Provide the (x, y) coordinate of the cell's center where the given text is located.  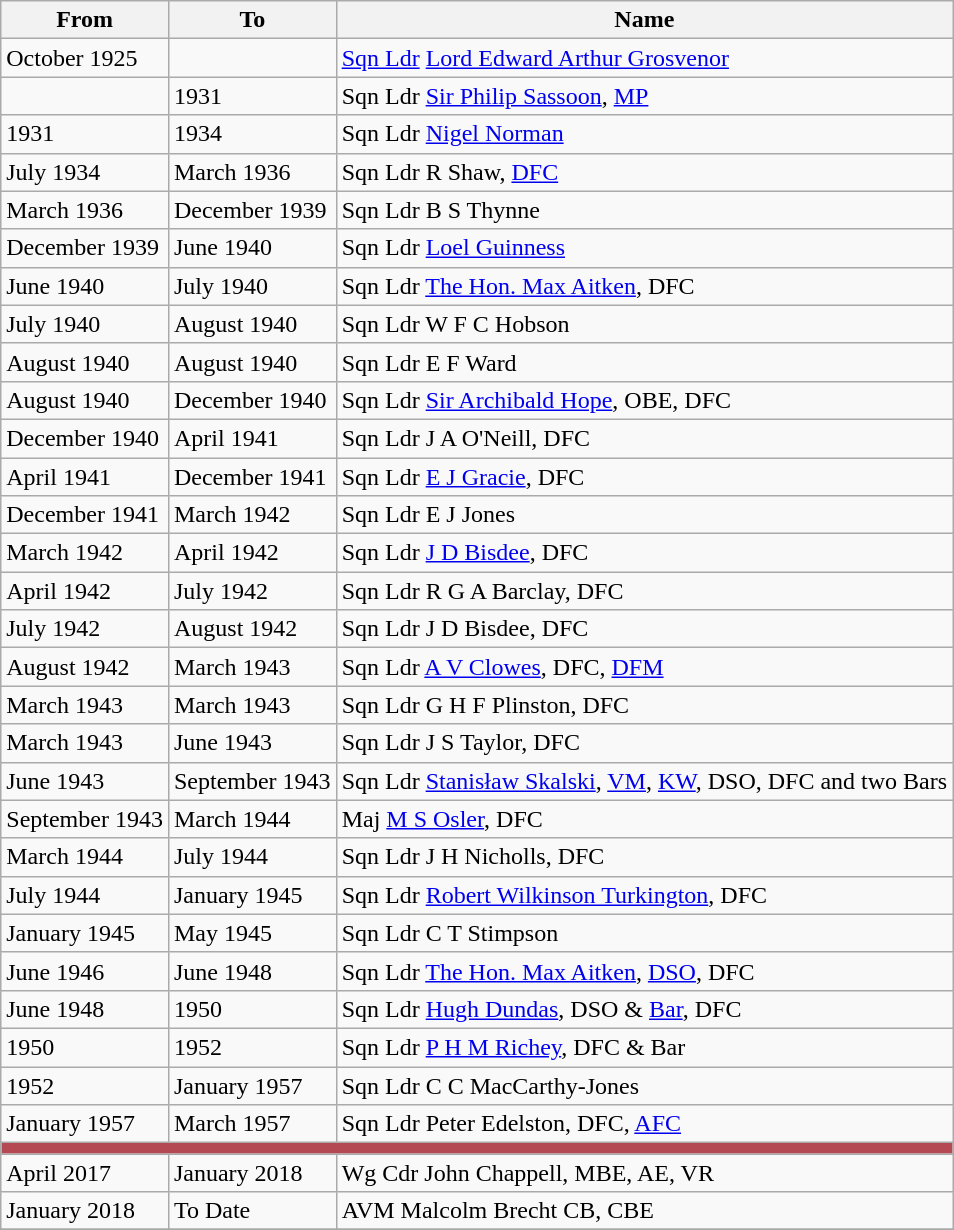
Sqn Ldr Stanisław Skalski, VM, KW, DSO, DFC and two Bars (644, 781)
October 1925 (85, 58)
Sqn Ldr The Hon. Max Aitken, DSO, DFC (644, 971)
1934 (252, 134)
April 2017 (85, 1173)
Sqn Ldr J A O'Neill, DFC (644, 438)
Sqn Ldr Robert Wilkinson Turkington, DFC (644, 895)
Sqn Ldr C T Stimpson (644, 933)
Sqn Ldr Peter Edelston, DFC, AFC (644, 1124)
Sqn Ldr E J Jones (644, 515)
To Date (252, 1211)
July 1934 (85, 172)
Sqn Ldr E F Ward (644, 362)
To (252, 20)
From (85, 20)
Sqn Ldr P H M Richey, DFC & Bar (644, 1047)
Sqn Ldr Sir Philip Sassoon, MP (644, 96)
Sqn Ldr B S Thynne (644, 210)
AVM Malcolm Brecht CB, CBE (644, 1211)
Sqn Ldr G H F Plinston, DFC (644, 705)
Sqn Ldr A V Clowes, DFC, DFM (644, 667)
Sqn Ldr Lord Edward Arthur Grosvenor (644, 58)
Sqn Ldr Hugh Dundas, DSO & Bar, DFC (644, 1009)
Sqn Ldr J S Taylor, DFC (644, 743)
Sqn Ldr Sir Archibald Hope, OBE, DFC (644, 400)
Sqn Ldr E J Gracie, DFC (644, 477)
March 1957 (252, 1124)
Sqn Ldr R G A Barclay, DFC (644, 591)
Sqn Ldr R Shaw, DFC (644, 172)
Wg Cdr John Chappell, MBE, AE, VR (644, 1173)
Sqn Ldr Loel Guinness (644, 248)
Sqn Ldr W F C Hobson (644, 324)
Sqn Ldr Nigel Norman (644, 134)
June 1946 (85, 971)
Maj M S Osler, DFC (644, 819)
Sqn Ldr J H Nicholls, DFC (644, 857)
Name (644, 20)
May 1945 (252, 933)
Sqn Ldr The Hon. Max Aitken, DFC (644, 286)
Sqn Ldr C C MacCarthy-Jones (644, 1085)
